Return [x, y] of the center of cell containing provided text 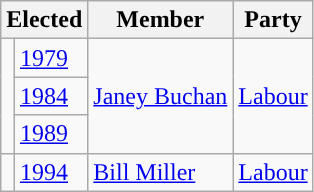
1984 [50, 96]
Party [273, 20]
Elected [44, 20]
1979 [50, 58]
Member [160, 20]
Bill Miller [160, 172]
Janey Buchan [160, 96]
1994 [50, 172]
1989 [50, 134]
